For the text-containing cell, return its midpoint in (X, Y) coordinate format. 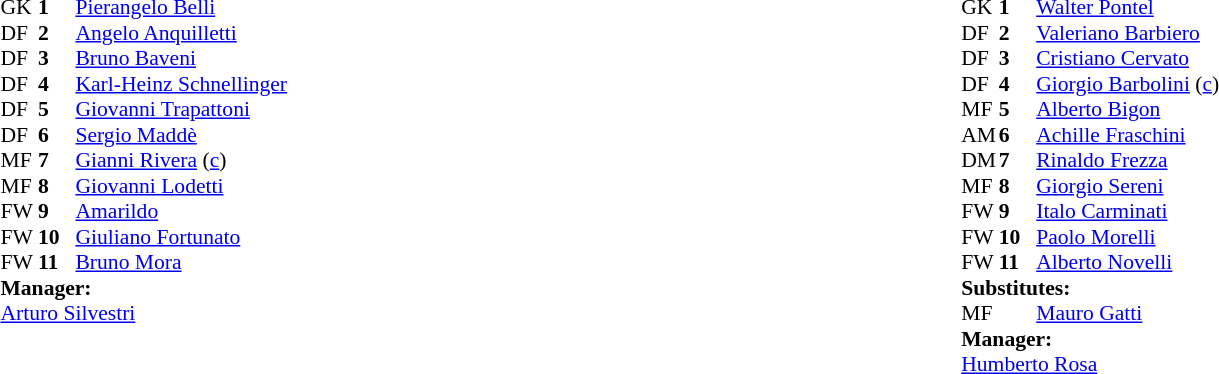
Giovanni Lodetti (181, 186)
Paolo Morelli (1128, 237)
Gianni Rivera (c) (181, 161)
Rinaldo Frezza (1128, 161)
Alberto Bigon (1128, 109)
Amarildo (181, 211)
AM (980, 135)
Valeriano Barbiero (1128, 33)
Alberto Novelli (1128, 263)
Sergio Maddè (181, 135)
Bruno Mora (181, 263)
DM (980, 161)
Achille Fraschini (1128, 135)
Giorgio Sereni (1128, 186)
Arturo Silvestri (144, 313)
Bruno Baveni (181, 59)
Substitutes: (1090, 288)
Giuliano Fortunato (181, 237)
Giorgio Barbolini (c) (1128, 84)
Cristiano Cervato (1128, 59)
Mauro Gatti (1128, 313)
Angelo Anquilletti (181, 33)
Karl-Heinz Schnellinger (181, 84)
Giovanni Trapattoni (181, 109)
Italo Carminati (1128, 211)
